Pinpoint the cell where the given text exists, returning its (x, y) midpoint coordinate. 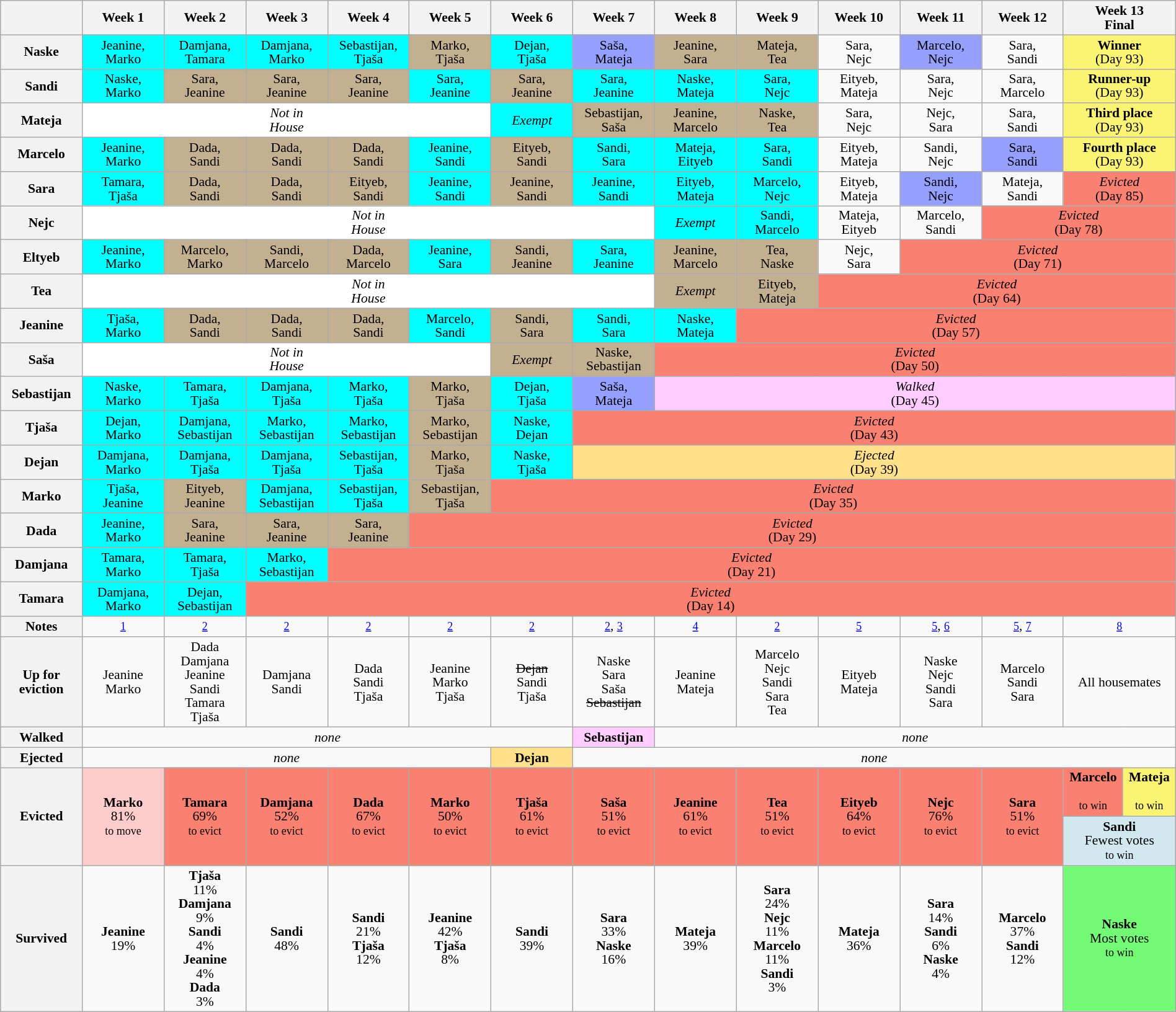
Sara24%Nejc11%Marcelo11%Sandi3% (777, 939)
Week 7 (613, 17)
NaskeMost votesto win (1119, 939)
Sara (42, 189)
Eityeb64%to evict (859, 817)
5 (859, 626)
Fourth place(Day 93) (1119, 155)
Dada,Marcelo (368, 257)
All housemates (1119, 682)
MarceloSandiSara (1022, 682)
Mateja (42, 120)
Sara33%Naske16% (613, 939)
Week 3 (287, 17)
Dejan,Sebastijan (205, 599)
1 (123, 626)
Dejan,Marko (123, 428)
Evicted (42, 817)
Mateja39% (695, 939)
Jeanine19% (123, 939)
Notes (42, 626)
Marko81%to move (123, 817)
Marko (42, 496)
Sandi,Jeanine (532, 257)
Dada (42, 531)
Week 4 (368, 17)
Nejc (42, 223)
JeanineMarkoTjaša (450, 682)
5, 6 (941, 626)
Ejected(Day 39) (874, 463)
Winner(Day 93) (1119, 52)
Damjana52%to evict (287, 817)
Evicted(Day 43) (874, 428)
Tamara,Marko (123, 564)
Walked (42, 738)
Naske,Sebastijan (613, 360)
Evicted(Day 57) (956, 325)
Third place(Day 93) (1119, 120)
5, 7 (1022, 626)
Sara,Marcelo (1022, 86)
Sandi48% (287, 939)
Walked(Day 45) (915, 394)
Sara51%to evict (1022, 817)
NaskeNejcSandiSara (941, 682)
2, 3 (613, 626)
Week 12 (1022, 17)
DamjanaSandi (287, 682)
Naske,Tea (777, 120)
Marko 50%to evict (450, 817)
Up foreviction (42, 682)
JeanineMateja (695, 682)
Tamara69%to evict (205, 817)
Sandi39% (532, 939)
Week 8 (695, 17)
Sebastijan,Saša (613, 120)
Jeanine42%Tjaša8% (450, 939)
Week 13Final (1119, 17)
DejanSandiTjaša (532, 682)
JeanineMarko (123, 682)
Marcelo,Marko (205, 257)
Tea51%to evict (777, 817)
8 (1119, 626)
Mateja,Tea (777, 52)
EityebMateja (859, 682)
Naske (42, 52)
Damjana,Tamara (205, 52)
Jeanine61%to evict (695, 817)
Evicted(Day 78) (1078, 223)
Tjaša,Jeanine (123, 496)
Survived (42, 939)
Sara14%Sandi6%Naske4% (941, 939)
Sandi (42, 86)
Marcelo (42, 155)
Mateja,Sandi (1022, 189)
Week 1 (123, 17)
Tjaša61%to evict (532, 817)
Evicted(Day 29) (793, 531)
Week 2 (205, 17)
Sandi21%Tjaša12% (368, 939)
Week 9 (777, 17)
Naske,Dejan (532, 428)
Evicted(Day 21) (752, 564)
Tea,Naske (777, 257)
SandiFewest votesto win (1119, 841)
Tamara (42, 599)
Ejected (42, 758)
Week 5 (450, 17)
DadaSandiTjaša (368, 682)
Week 6 (532, 17)
Dada67%to evict (368, 817)
Marceloto win (1093, 792)
Evicted(Day 14) (711, 599)
Eltyeb (42, 257)
DadaDamjanaJeanineSandiTamaraTjaša (205, 682)
MarceloNejcSandiSaraTea (777, 682)
Evicted(Day 50) (915, 360)
Evicted(Day 64) (997, 291)
Tjaša (42, 428)
NaskeSaraSašaSebastijan (613, 682)
Mateja36% (859, 939)
Week 11 (941, 17)
Matejato win (1149, 792)
Damjana (42, 564)
Tjaša11%Damjana9%Sandi4%Jeanine4%Dada3% (205, 939)
Evicted(Day 35) (834, 496)
Nejc76%to evict (941, 817)
Runner-up(Day 93) (1119, 86)
Evicted(Day 71) (1038, 257)
Week 10 (859, 17)
Evicted(Day 85) (1119, 189)
Marcelo37%Sandi12% (1022, 939)
Saša (42, 360)
Jeanine (42, 325)
Naske,Tjaša (532, 463)
Tea (42, 291)
4 (695, 626)
Tjaša,Marko (123, 325)
Saša51%to evict (613, 817)
Eityeb,Jeanine (205, 496)
